Determine the (x, y) coordinate at the center of the cell enclosing the given text.  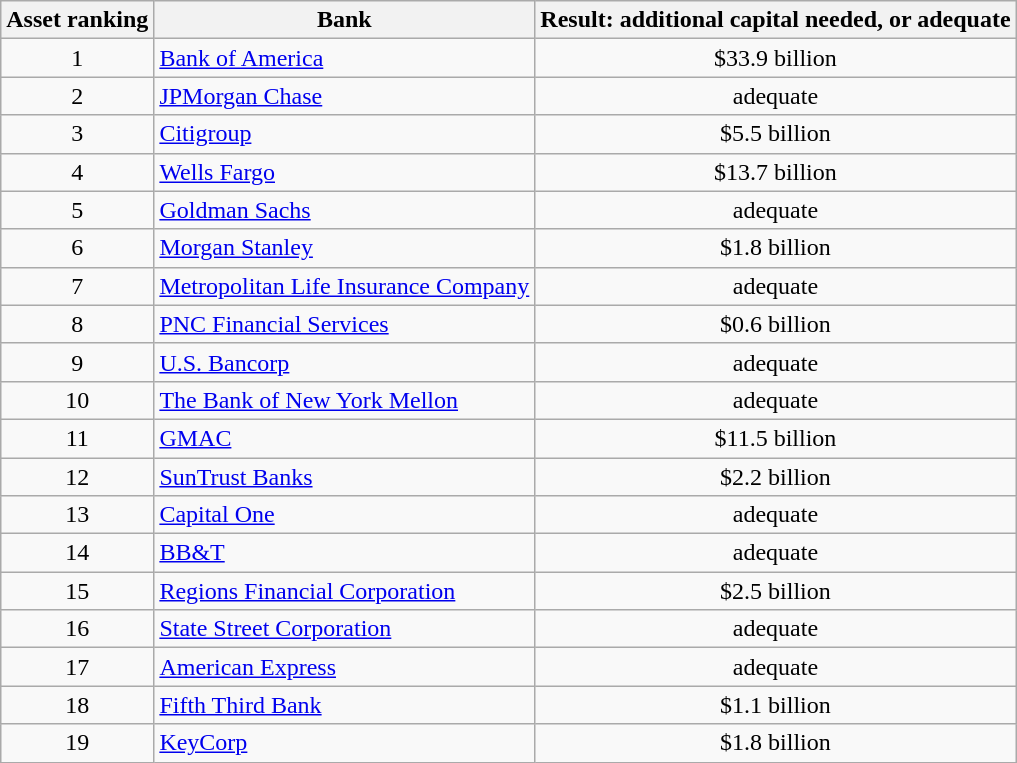
6 (78, 248)
Metropolitan Life Insurance Company (344, 286)
$5.5 billion (776, 134)
19 (78, 743)
13 (78, 515)
$0.6 billion (776, 324)
12 (78, 477)
$2.5 billion (776, 591)
1 (78, 58)
8 (78, 324)
SunTrust Banks (344, 477)
Morgan Stanley (344, 248)
14 (78, 553)
Goldman Sachs (344, 210)
2 (78, 96)
16 (78, 629)
Bank of America (344, 58)
KeyCorp (344, 743)
GMAC (344, 438)
10 (78, 400)
Wells Fargo (344, 172)
$33.9 billion (776, 58)
The Bank of New York Mellon (344, 400)
5 (78, 210)
State Street Corporation (344, 629)
JPMorgan Chase (344, 96)
Bank (344, 20)
9 (78, 362)
$1.1 billion (776, 705)
3 (78, 134)
American Express (344, 667)
18 (78, 705)
$11.5 billion (776, 438)
Citigroup (344, 134)
Asset ranking (78, 20)
15 (78, 591)
$13.7 billion (776, 172)
7 (78, 286)
Regions Financial Corporation (344, 591)
17 (78, 667)
$2.2 billion (776, 477)
BB&T (344, 553)
PNC Financial Services (344, 324)
U.S. Bancorp (344, 362)
11 (78, 438)
Result: additional capital needed, or adequate (776, 20)
Capital One (344, 515)
4 (78, 172)
Fifth Third Bank (344, 705)
